Identify which cell holds the provided text, then report its [X, Y] central coordinate. 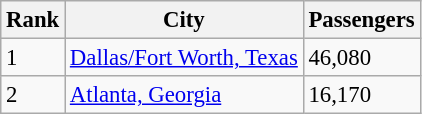
City [184, 20]
16,170 [362, 95]
Atlanta, Georgia [184, 95]
Rank [33, 20]
2 [33, 95]
Passengers [362, 20]
Dallas/Fort Worth, Texas [184, 58]
1 [33, 58]
46,080 [362, 58]
